Extract the (X, Y) coordinate from the center of the cell holding the provided text.  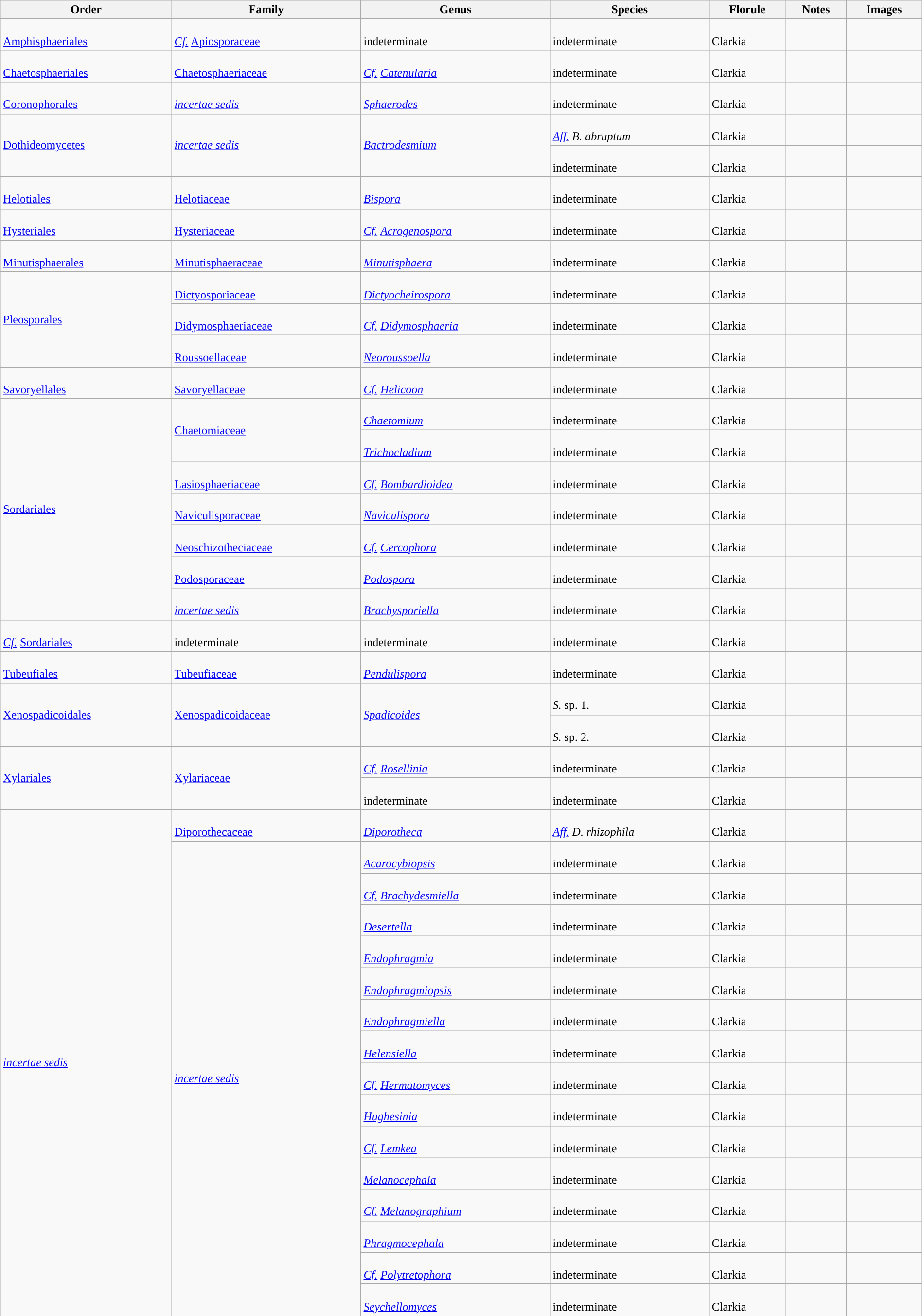
Endophragmiella (455, 1015)
Cf. Hermatomyces (455, 1078)
Family (266, 10)
Xylariaceae (266, 778)
Cf. Sordariales (86, 636)
Didymosphaeriaceae (266, 319)
Minutisphaerales (86, 256)
Chaetomiaceae (266, 430)
Cf. Bombardioidea (455, 477)
Melanocephala (455, 1174)
Podosporaceae (266, 573)
Minutisphaera (455, 256)
Chaetosphaeriaceae (266, 66)
Minutisphaeraceae (266, 256)
Bispora (455, 193)
Amphisphaeriales (86, 35)
Diporotheca (455, 825)
Notes (816, 10)
Neoschizotheciaceae (266, 541)
Xenospadicoidaceae (266, 715)
Cf. Melanographium (455, 1205)
Aff. B. abruptum (629, 129)
Dictyosporiaceae (266, 288)
Genus (455, 10)
Lasiosphaeriaceae (266, 477)
Species (629, 10)
Trichocladium (455, 446)
Endophragmiopsis (455, 984)
Cf. Lemkea (455, 1141)
Naviculispora (455, 509)
Aff. D. rhizophila (629, 825)
Cf. Brachydesmiella (455, 889)
Hysteriales (86, 225)
Pendulispora (455, 667)
Cf. Acrogenospora (455, 225)
Order (86, 10)
S. sp. 2. (629, 730)
Naviculisporaceae (266, 509)
S. sp. 1. (629, 699)
Xenospadicoidales (86, 715)
Savoryellales (86, 382)
Neoroussoella (455, 351)
Images (884, 10)
Savoryellaceae (266, 382)
Cf. Catenularia (455, 66)
Xylariales (86, 778)
Florule (747, 10)
Bactrodesmium (455, 145)
Hughesinia (455, 1110)
Pleosporales (86, 319)
Tubeufiales (86, 667)
Helotiales (86, 193)
Roussoellaceae (266, 351)
Cf. Helicoon (455, 382)
Acarocybiopsis (455, 857)
Cf. Didymosphaeria (455, 319)
Dictyocheirospora (455, 288)
Chaetomium (455, 414)
Tubeufiaceae (266, 667)
Seychellomyces (455, 1300)
Sphaerodes (455, 98)
Phragmocephala (455, 1237)
Chaetosphaeriales (86, 66)
Helotiaceae (266, 193)
Sordariales (86, 509)
Podospora (455, 573)
Dothideomycetes (86, 145)
Hysteriaceae (266, 225)
Endophragmia (455, 952)
Cf. Rosellinia (455, 762)
Cf. Apiosporaceae (266, 35)
Coronophorales (86, 98)
Spadicoides (455, 715)
Cf. Polytretophora (455, 1268)
Desertella (455, 921)
Diporothecaceae (266, 825)
Brachysporiella (455, 604)
Helensiella (455, 1047)
Cf. Cercophora (455, 541)
